Return the [x, y] coordinate for the center point of the cell that contains the specified text.  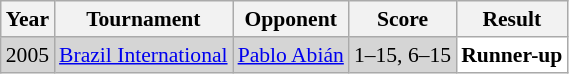
1–15, 6–15 [402, 55]
Score [402, 19]
Opponent [291, 19]
Brazil International [144, 55]
Runner-up [512, 55]
2005 [28, 55]
Pablo Abián [291, 55]
Result [512, 19]
Year [28, 19]
Tournament [144, 19]
